Find where the given text appears and provide that cell's center as [X, Y] coordinate. 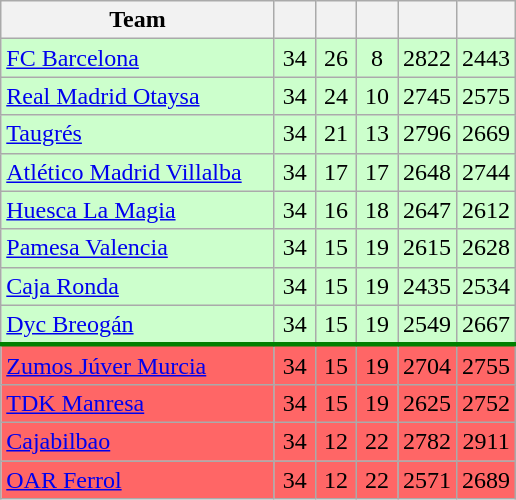
2628 [486, 248]
2443 [486, 58]
2647 [428, 210]
8 [376, 58]
2571 [428, 479]
2625 [428, 403]
18 [376, 210]
Atlético Madrid Villalba [138, 172]
2796 [428, 134]
2689 [486, 479]
10 [376, 96]
Huesca La Magia [138, 210]
2704 [428, 365]
Team [138, 20]
2648 [428, 172]
2822 [428, 58]
2435 [428, 286]
TDK Manresa [138, 403]
Dyc Breogán [138, 325]
2534 [486, 286]
2745 [428, 96]
OAR Ferrol [138, 479]
13 [376, 134]
2667 [486, 325]
21 [336, 134]
2782 [428, 441]
2752 [486, 403]
Taugrés [138, 134]
2669 [486, 134]
2911 [486, 441]
2755 [486, 365]
2549 [428, 325]
Zumos Júver Murcia [138, 365]
Pamesa Valencia [138, 248]
2744 [486, 172]
FC Barcelona [138, 58]
2575 [486, 96]
Caja Ronda [138, 286]
Cajabilbao [138, 441]
2615 [428, 248]
16 [336, 210]
26 [336, 58]
24 [336, 96]
Real Madrid Otaysa [138, 96]
2612 [486, 210]
